Provide the (x, y) coordinate of the cell's center where the given text is located.  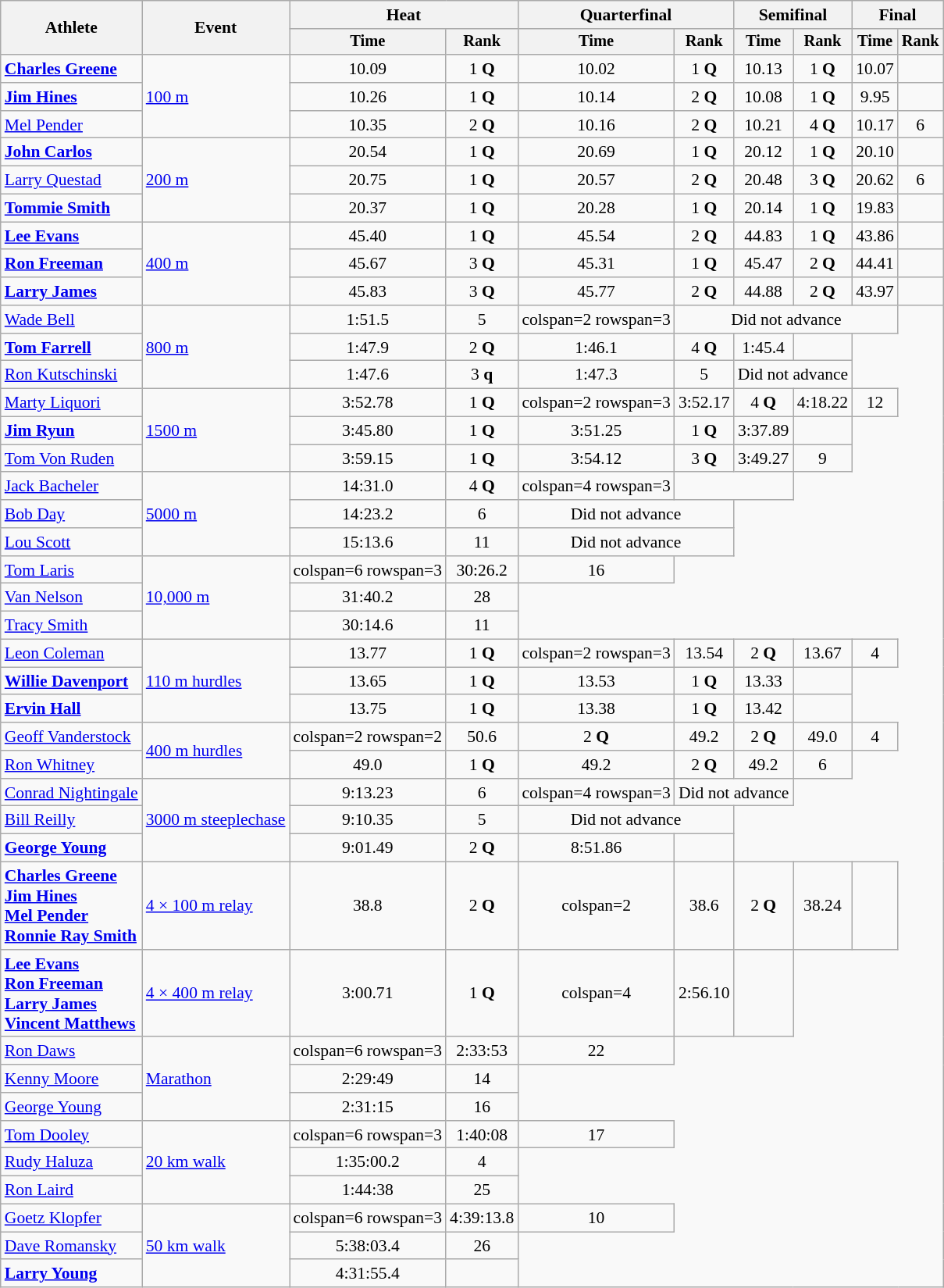
3:49.27 (764, 458)
Tracy Smith (72, 626)
8:51.86 (597, 848)
31:40.2 (367, 598)
3 q (482, 375)
Lee Evans (72, 236)
1:46.1 (597, 348)
1:51.5 (367, 319)
13.38 (597, 709)
13.42 (764, 709)
45.31 (597, 264)
13.77 (367, 654)
30:26.2 (482, 570)
Tommie Smith (72, 209)
3:00.71 (367, 994)
20.48 (764, 180)
10.13 (764, 69)
10.35 (367, 125)
20 km walk (216, 1162)
Lee EvansRon FreemanLarry JamesVincent Matthews (72, 994)
10.09 (367, 69)
26 (482, 1246)
4:39:13.8 (482, 1218)
20.37 (367, 209)
9:01.49 (367, 848)
13.54 (704, 654)
Jack Bacheler (72, 487)
Van Nelson (72, 598)
28 (482, 598)
3:37.89 (764, 431)
15:13.6 (367, 542)
Ron Freeman (72, 264)
3:52.78 (367, 403)
2:56.10 (704, 994)
9:10.35 (367, 820)
9:13.23 (367, 793)
10.08 (764, 97)
13.33 (764, 681)
Jim Hines (72, 97)
10,000 m (216, 598)
Semifinal (793, 15)
John Carlos (72, 152)
2:33:53 (482, 1051)
Conrad Nightingale (72, 793)
2:31:15 (367, 1107)
13.65 (367, 681)
20.54 (367, 152)
Geoff Vanderstock (72, 737)
1:45.4 (764, 348)
38.24 (823, 906)
20.62 (875, 180)
Rudy Haluza (72, 1162)
30:14.6 (367, 626)
Ervin Hall (72, 709)
17 (597, 1135)
Tom Dooley (72, 1135)
13.53 (597, 681)
1:35:00.2 (367, 1162)
Ron Whitney (72, 765)
20.75 (367, 180)
Ron Laird (72, 1190)
Ron Daws (72, 1051)
10.17 (875, 125)
38.8 (367, 906)
Leon Coleman (72, 654)
Larry Questad (72, 180)
110 m hurdles (216, 681)
Bill Reilly (72, 820)
22 (597, 1051)
20.12 (764, 152)
5000 m (216, 514)
3:54.12 (597, 458)
3:51.25 (597, 431)
3000 m steeplechase (216, 820)
45.77 (597, 291)
colspan=2 rowspan=2 (367, 737)
3:59.15 (367, 458)
43.86 (875, 236)
Jim Ryun (72, 431)
10.14 (597, 97)
44.88 (764, 291)
Goetz Klopfer (72, 1218)
45.54 (597, 236)
43.97 (875, 291)
25 (482, 1190)
20.57 (597, 180)
200 m (216, 180)
44.83 (764, 236)
5:38:03.4 (367, 1246)
Quarterfinal (625, 15)
4 × 100 m relay (216, 906)
19.83 (875, 209)
Charles GreeneJim HinesMel PenderRonnie Ray Smith (72, 906)
400 m (216, 264)
Final (897, 15)
Marathon (216, 1079)
14:31.0 (367, 487)
Tom Farrell (72, 348)
Kenny Moore (72, 1079)
Willie Davenport (72, 681)
3:45.80 (367, 431)
45.83 (367, 291)
50 km walk (216, 1247)
colspan=4 (597, 994)
800 m (216, 347)
10.02 (597, 69)
Ron Kutschinski (72, 375)
38.6 (704, 906)
45.47 (764, 264)
1500 m (216, 431)
10 (597, 1218)
1:47.6 (367, 375)
4:31:55.4 (367, 1274)
13.75 (367, 709)
1:47.3 (597, 375)
20.10 (875, 152)
20.69 (597, 152)
20.14 (764, 209)
Heat (403, 15)
4:18.22 (823, 403)
colspan=2 (597, 906)
Bob Day (72, 514)
Larry Young (72, 1274)
9.95 (875, 97)
45.40 (367, 236)
Lou Scott (72, 542)
20.28 (597, 209)
10.16 (597, 125)
12 (875, 403)
Marty Liquori (72, 403)
Tom Laris (72, 570)
1:44:38 (367, 1190)
45.67 (367, 264)
50.6 (482, 737)
3:52.17 (704, 403)
Event (216, 28)
100 m (216, 97)
Larry James (72, 291)
Wade Bell (72, 319)
Tom Von Ruden (72, 458)
14:23.2 (367, 514)
10.26 (367, 97)
2:29:49 (367, 1079)
Mel Pender (72, 125)
Dave Romansky (72, 1246)
14 (482, 1079)
10.07 (875, 69)
9 (823, 458)
4 × 400 m relay (216, 994)
1:47.9 (367, 348)
44.41 (875, 264)
Charles Greene (72, 69)
400 m hurdles (216, 750)
10.21 (764, 125)
1:40:08 (482, 1135)
Athlete (72, 28)
13.67 (823, 654)
